Find where the given text appears and provide that cell's center as (x, y) coordinate. 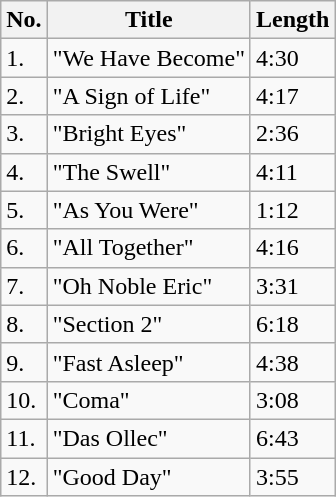
"We Have Become" (148, 58)
2. (24, 96)
"Coma" (148, 400)
"As You Were" (148, 210)
"Good Day" (148, 477)
"Fast Asleep" (148, 362)
4:16 (292, 248)
4. (24, 172)
"Das Ollec" (148, 438)
6:18 (292, 324)
4:30 (292, 58)
3:08 (292, 400)
3. (24, 134)
"All Together" (148, 248)
7. (24, 286)
4:17 (292, 96)
6. (24, 248)
3:31 (292, 286)
"A Sign of Life" (148, 96)
2:36 (292, 134)
3:55 (292, 477)
Length (292, 20)
"Oh Noble Eric" (148, 286)
11. (24, 438)
8. (24, 324)
"The Swell" (148, 172)
"Section 2" (148, 324)
4:38 (292, 362)
9. (24, 362)
10. (24, 400)
1:12 (292, 210)
No. (24, 20)
6:43 (292, 438)
12. (24, 477)
4:11 (292, 172)
Title (148, 20)
1. (24, 58)
5. (24, 210)
"Bright Eyes" (148, 134)
